Extract the (x, y) coordinate from the center of the cell holding the provided text.  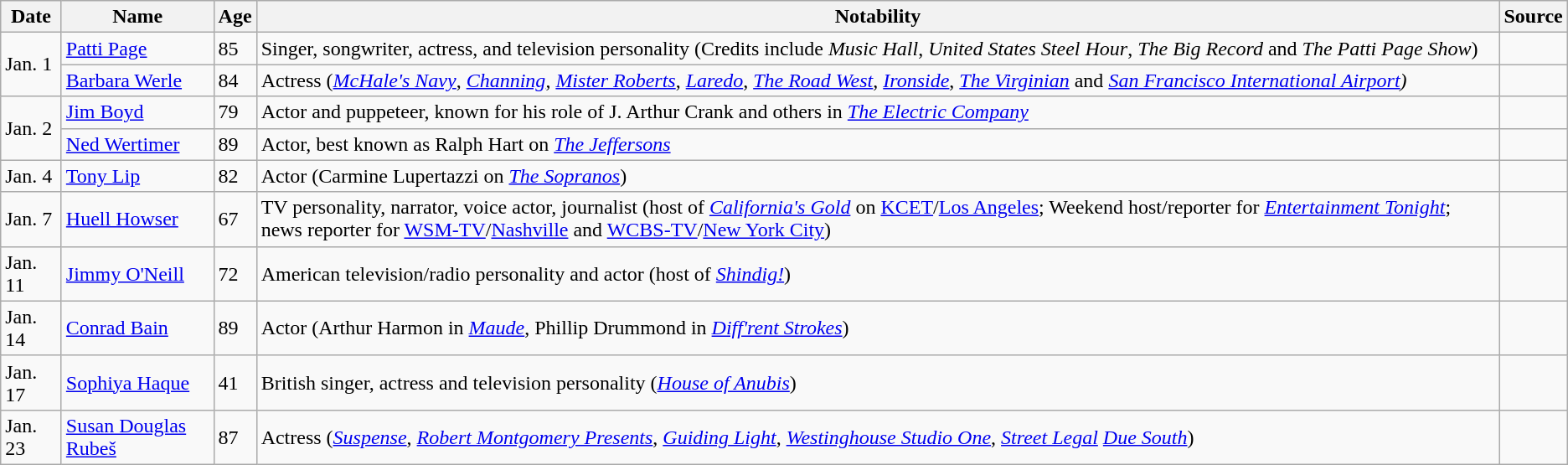
Source (1533, 17)
41 (235, 382)
Ned Wertimer (137, 144)
Name (137, 17)
Jan. 7 (32, 220)
79 (235, 112)
84 (235, 80)
Jim Boyd (137, 112)
Jan. 1 (32, 65)
American television/radio personality and actor (host of Shindig!) (878, 273)
Actress (McHale's Navy, Channing, Mister Roberts, Laredo, The Road West, Ironside, The Virginian and San Francisco International Airport) (878, 80)
Conrad Bain (137, 328)
Jan. 2 (32, 128)
Date (32, 17)
Jan. 23 (32, 437)
Actor (Carmine Lupertazzi on The Sopranos) (878, 176)
Tony Lip (137, 176)
Huell Howser (137, 220)
Jan. 17 (32, 382)
85 (235, 49)
Age (235, 17)
Actor, best known as Ralph Hart on The Jeffersons (878, 144)
Sophiya Haque (137, 382)
Actress (Suspense, Robert Montgomery Presents, Guiding Light, Westinghouse Studio One, Street Legal Due South) (878, 437)
Actor (Arthur Harmon in Maude, Phillip Drummond in Diff'rent Strokes) (878, 328)
Jan. 11 (32, 273)
Susan Douglas Rubeš (137, 437)
Barbara Werle (137, 80)
Jan. 4 (32, 176)
82 (235, 176)
87 (235, 437)
Actor and puppeteer, known for his role of J. Arthur Crank and others in The Electric Company (878, 112)
Jimmy O'Neill (137, 273)
72 (235, 273)
Jan. 14 (32, 328)
Notability (878, 17)
67 (235, 220)
British singer, actress and television personality (House of Anubis) (878, 382)
Patti Page (137, 49)
